Find where the given text appears and provide that cell's center as [X, Y] coordinate. 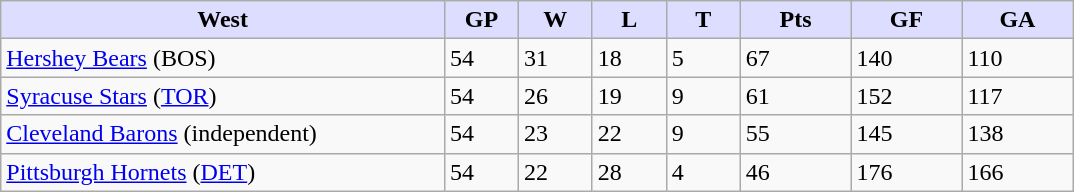
28 [629, 172]
18 [629, 58]
110 [1018, 58]
Pittsburgh Hornets (DET) [223, 172]
31 [555, 58]
26 [555, 96]
55 [796, 134]
138 [1018, 134]
4 [703, 172]
176 [906, 172]
Syracuse Stars (TOR) [223, 96]
GA [1018, 20]
West [223, 20]
T [703, 20]
W [555, 20]
117 [1018, 96]
19 [629, 96]
166 [1018, 172]
23 [555, 134]
145 [906, 134]
GP [481, 20]
Cleveland Barons (independent) [223, 134]
152 [906, 96]
5 [703, 58]
67 [796, 58]
Pts [796, 20]
GF [906, 20]
L [629, 20]
140 [906, 58]
Hershey Bears (BOS) [223, 58]
61 [796, 96]
46 [796, 172]
